Extract the [x, y] coordinate from the center of the cell holding the provided text.  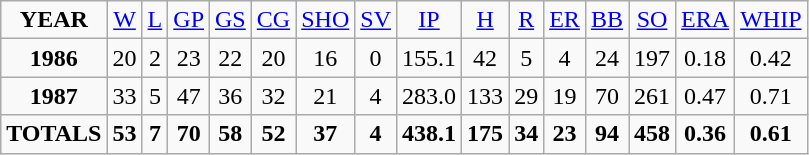
0.47 [706, 96]
0.18 [706, 58]
36 [231, 96]
155.1 [428, 58]
GS [231, 20]
0.36 [706, 134]
175 [486, 134]
H [486, 20]
WHIP [771, 20]
IP [428, 20]
94 [606, 134]
458 [652, 134]
42 [486, 58]
34 [526, 134]
W [124, 20]
TOTALS [54, 134]
BB [606, 20]
19 [565, 96]
133 [486, 96]
GP [189, 20]
24 [606, 58]
0 [376, 58]
21 [326, 96]
0.61 [771, 134]
1986 [54, 58]
37 [326, 134]
ERA [706, 20]
CG [273, 20]
197 [652, 58]
SO [652, 20]
SV [376, 20]
0.71 [771, 96]
R [526, 20]
438.1 [428, 134]
L [155, 20]
2 [155, 58]
22 [231, 58]
32 [273, 96]
33 [124, 96]
261 [652, 96]
29 [526, 96]
1987 [54, 96]
YEAR [54, 20]
7 [155, 134]
52 [273, 134]
53 [124, 134]
0.42 [771, 58]
47 [189, 96]
SHO [326, 20]
ER [565, 20]
283.0 [428, 96]
58 [231, 134]
16 [326, 58]
